Locate the cell with the specified text and output its [X, Y] center coordinate. 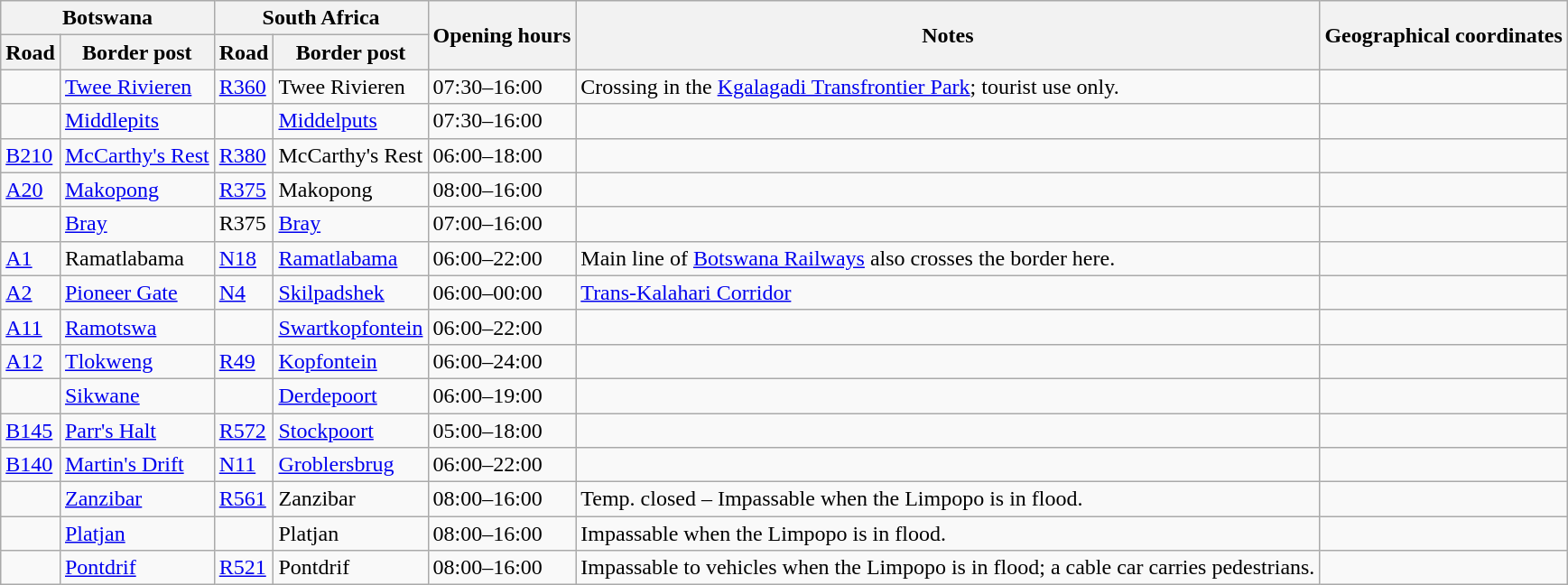
Opening hours [502, 35]
South Africa [321, 18]
Tlokweng [137, 361]
R572 [244, 431]
A12 [31, 361]
Groblersbrug [350, 465]
06:00–19:00 [502, 395]
A2 [31, 292]
Stockpoort [350, 431]
Temp. closed – Impassable when the Limpopo is in flood. [948, 499]
Impassable when the Limpopo is in flood. [948, 534]
Skilpadshek [350, 292]
Crossing in the Kgalagadi Transfrontier Park; tourist use only. [948, 87]
R360 [244, 87]
05:00–18:00 [502, 431]
Impassable to vehicles when the Limpopo is in flood; a cable car carries pedestrians. [948, 568]
Ramotswa [137, 327]
N4 [244, 292]
Trans-Kalahari Corridor [948, 292]
Parr's Halt [137, 431]
A11 [31, 327]
R380 [244, 155]
Middelputs [350, 121]
Pioneer Gate [137, 292]
07:00–16:00 [502, 224]
R521 [244, 568]
06:00–18:00 [502, 155]
B140 [31, 465]
06:00–24:00 [502, 361]
Sikwane [137, 395]
Martin's Drift [137, 465]
A1 [31, 258]
N18 [244, 258]
N11 [244, 465]
B210 [31, 155]
Middlepits [137, 121]
B145 [31, 431]
Botswana [107, 18]
Swartkopfontein [350, 327]
R561 [244, 499]
Geographical coordinates [1443, 35]
Notes [948, 35]
Main line of Botswana Railways also crosses the border here. [948, 258]
06:00–00:00 [502, 292]
A20 [31, 190]
Kopfontein [350, 361]
Derdepoort [350, 395]
R49 [244, 361]
